Provide the (x, y) coordinate of the cell's center where the given text is located.  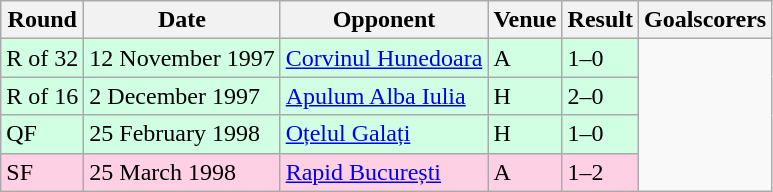
Rapid București (384, 172)
12 November 1997 (182, 58)
R of 16 (42, 96)
Oțelul Galați (384, 134)
25 March 1998 (182, 172)
Apulum Alba Iulia (384, 96)
1–2 (600, 172)
SF (42, 172)
2–0 (600, 96)
Goalscorers (704, 20)
25 February 1998 (182, 134)
R of 32 (42, 58)
Venue (525, 20)
QF (42, 134)
Corvinul Hunedoara (384, 58)
Result (600, 20)
2 December 1997 (182, 96)
Date (182, 20)
Opponent (384, 20)
Round (42, 20)
